Capture the cell that displays the provided text and extract its [x, y] central coordinate. 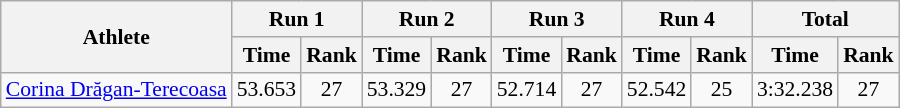
53.653 [266, 90]
Corina Drăgan-Terecoasa [116, 90]
52.542 [656, 90]
25 [722, 90]
3:32.238 [795, 90]
Athlete [116, 36]
53.329 [396, 90]
Run 2 [427, 19]
Run 1 [297, 19]
Total [826, 19]
Run 4 [687, 19]
52.714 [526, 90]
Run 3 [557, 19]
